From the cell containing the given text, extract its center point as (X, Y) coordinate. 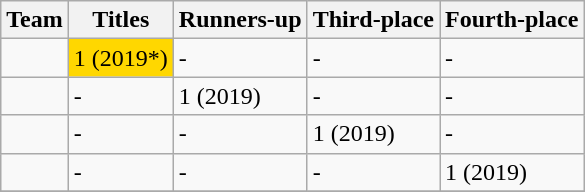
Team (35, 20)
1 (2019*) (120, 58)
Runners-up (240, 20)
Third-place (373, 20)
Fourth-place (512, 20)
Titles (120, 20)
